Pinpoint the cell where the given text exists, returning its (x, y) midpoint coordinate. 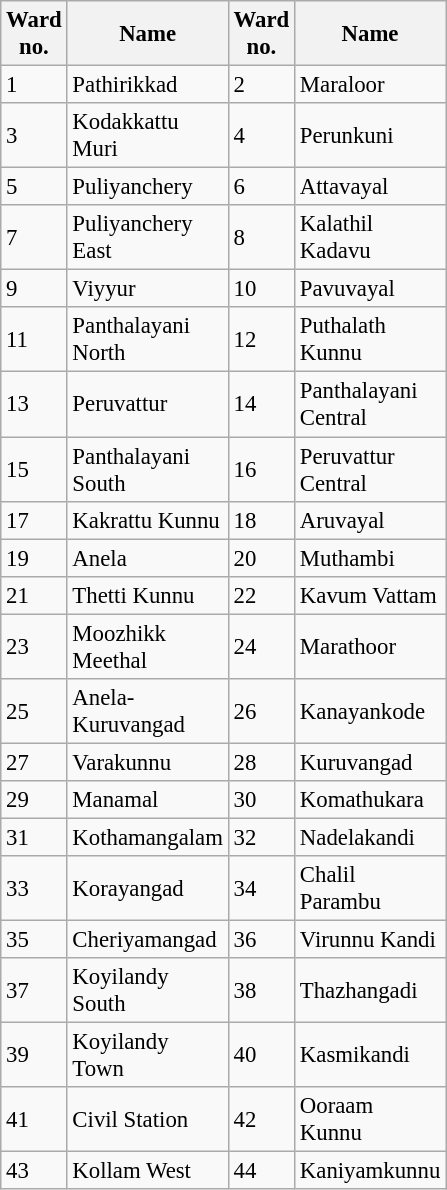
Marathoor (370, 646)
Kodakkattu Muri (148, 136)
Viyyur (148, 289)
Cheriyamangad (148, 940)
26 (261, 712)
8 (261, 238)
Manamal (148, 800)
36 (261, 940)
Komathukara (370, 800)
10 (261, 289)
Nadelakandi (370, 837)
Kasmikandi (370, 1056)
Pavuvayal (370, 289)
20 (261, 558)
14 (261, 404)
29 (34, 800)
Puliyanchery (148, 187)
28 (261, 762)
Ooraam Kunnu (370, 1120)
Aruvayal (370, 520)
12 (261, 340)
16 (261, 470)
43 (34, 1171)
Muthambi (370, 558)
18 (261, 520)
Maraloor (370, 85)
Varakunnu (148, 762)
Koyilandy Town (148, 1056)
19 (34, 558)
Kothamangalam (148, 837)
38 (261, 990)
33 (34, 888)
Koyilandy South (148, 990)
Kaniyamkunnu (370, 1171)
22 (261, 595)
13 (34, 404)
Korayangad (148, 888)
35 (34, 940)
Kalathil Kadavu (370, 238)
2 (261, 85)
Pathirikkad (148, 85)
Attavayal (370, 187)
40 (261, 1056)
6 (261, 187)
44 (261, 1171)
Anela-Kuruvangad (148, 712)
1 (34, 85)
Thazhangadi (370, 990)
Peruvattur Central (370, 470)
34 (261, 888)
3 (34, 136)
Chalil Parambu (370, 888)
7 (34, 238)
Puliyanchery East (148, 238)
25 (34, 712)
9 (34, 289)
17 (34, 520)
Civil Station (148, 1120)
Virunnu Kandi (370, 940)
24 (261, 646)
Kakrattu Kunnu (148, 520)
Anela (148, 558)
Puthalath Kunnu (370, 340)
27 (34, 762)
Kuruvangad (370, 762)
Panthalayani South (148, 470)
Perunkuni (370, 136)
Moozhikk Meethal (148, 646)
Panthalayani North (148, 340)
30 (261, 800)
41 (34, 1120)
42 (261, 1120)
11 (34, 340)
Kanayankode (370, 712)
Kollam West (148, 1171)
Panthalayani Central (370, 404)
39 (34, 1056)
Peruvattur (148, 404)
4 (261, 136)
23 (34, 646)
Kavum Vattam (370, 595)
31 (34, 837)
37 (34, 990)
15 (34, 470)
5 (34, 187)
21 (34, 595)
32 (261, 837)
Thetti Kunnu (148, 595)
